Output the [X, Y] coordinate of the center of the cell containing the given text.  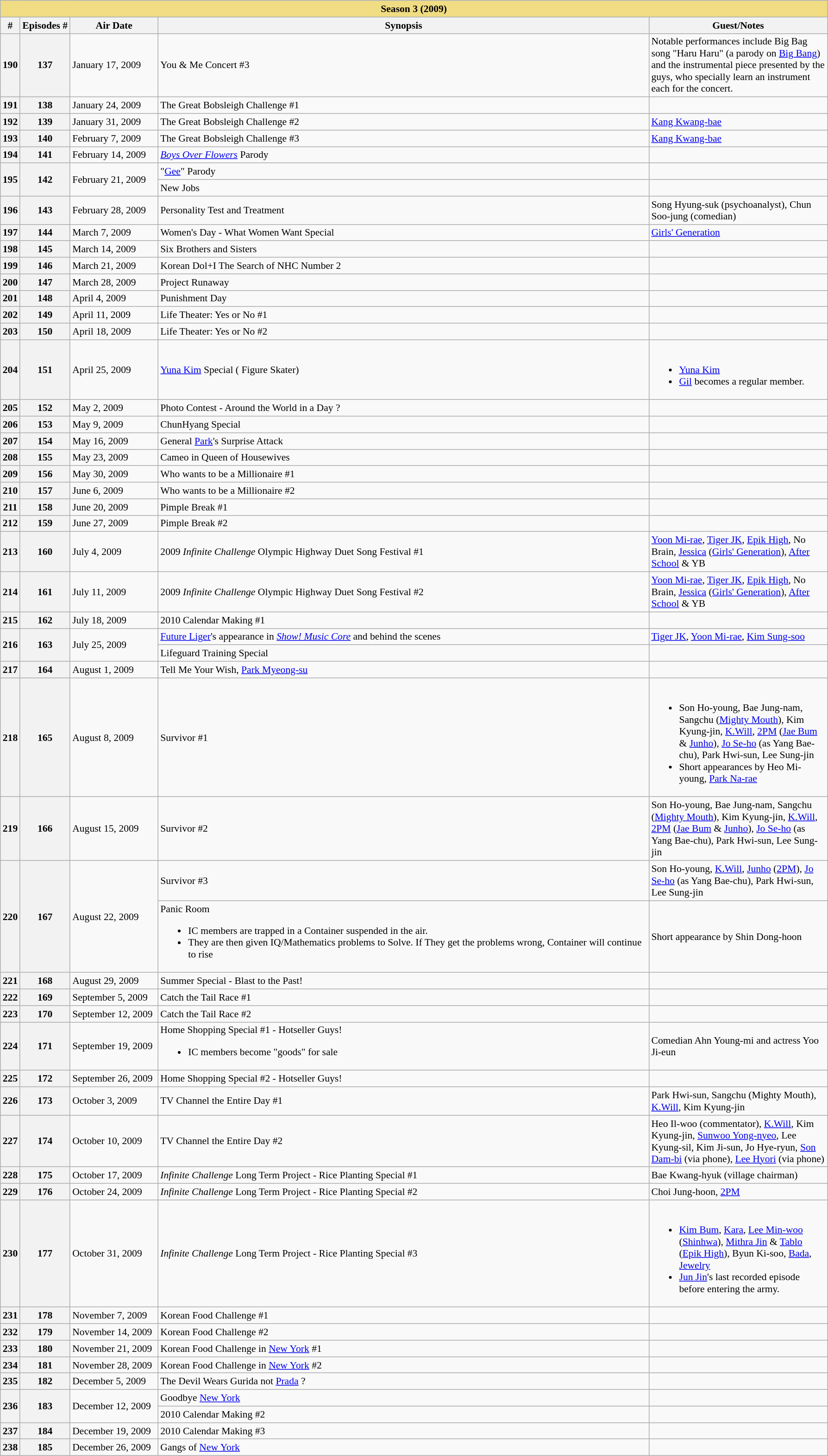
150 [45, 332]
Yuna Kim Special ( Figure Skater) [403, 370]
Gangs of New York [403, 1448]
213 [10, 552]
222 [10, 997]
221 [10, 981]
July 25, 2009 [114, 645]
General Park's Surprise Attack [403, 441]
Synopsis [403, 25]
215 [10, 620]
182 [45, 1381]
174 [45, 1141]
228 [10, 1176]
Tiger JK, Yoon Mi-rae, Kim Sung-soo [738, 637]
August 1, 2009 [114, 670]
New Jobs [403, 188]
211 [10, 507]
193 [10, 138]
171 [45, 1046]
196 [10, 210]
2010 Calendar Making #3 [403, 1431]
July 18, 2009 [114, 620]
199 [10, 266]
173 [45, 1101]
The Great Bobsleigh Challenge #3 [403, 138]
214 [10, 592]
September 19, 2009 [114, 1046]
Life Theater: Yes or No #2 [403, 332]
154 [45, 441]
October 10, 2009 [114, 1141]
219 [10, 829]
Guest/Notes [738, 25]
148 [45, 299]
Comedian Ahn Young-mi and actress Yoo Ji-eun [738, 1046]
Who wants to be a Millionaire #2 [403, 491]
January 24, 2009 [114, 106]
May 30, 2009 [114, 474]
224 [10, 1046]
March 7, 2009 [114, 233]
April 4, 2009 [114, 299]
230 [10, 1254]
2009 Infinite Challenge Olympic Highway Duet Song Festival #1 [403, 552]
152 [45, 408]
137 [45, 65]
September 26, 2009 [114, 1079]
November 7, 2009 [114, 1316]
Song Hyung-suk (psychoanalyst), Chun Soo-jung (comedian) [738, 210]
158 [45, 507]
August 22, 2009 [114, 917]
223 [10, 1014]
July 4, 2009 [114, 552]
144 [45, 233]
197 [10, 233]
167 [45, 917]
Home Shopping Special #2 - Hotseller Guys! [403, 1079]
Project Runaway [403, 282]
184 [45, 1431]
2009 Infinite Challenge Olympic Highway Duet Song Festival #2 [403, 592]
210 [10, 491]
March 28, 2009 [114, 282]
Air Date [114, 25]
December 5, 2009 [114, 1381]
169 [45, 997]
233 [10, 1349]
Son Ho-young, K.Will, Junho (2PM), Jo Se-ho (as Yang Bae-chu), Park Hwi-sun, Lee Sung-jin [738, 881]
216 [10, 645]
208 [10, 458]
206 [10, 425]
203 [10, 332]
160 [45, 552]
Home Shopping Special #1 - Hotseller Guys!IC members become "goods" for sale [403, 1046]
October 24, 2009 [114, 1192]
205 [10, 408]
April 18, 2009 [114, 332]
175 [45, 1176]
202 [10, 315]
164 [45, 670]
The Great Bobsleigh Challenge #2 [403, 122]
161 [45, 592]
238 [10, 1448]
192 [10, 122]
183 [45, 1406]
159 [45, 523]
178 [45, 1316]
237 [10, 1431]
207 [10, 441]
Summer Special - Blast to the Past! [403, 981]
168 [45, 981]
Yuna KimGil becomes a regular member. [738, 370]
October 3, 2009 [114, 1101]
March 14, 2009 [114, 249]
# [10, 25]
October 31, 2009 [114, 1254]
Survivor #1 [403, 738]
You & Me Concert #3 [403, 65]
179 [45, 1332]
141 [45, 155]
170 [45, 1014]
217 [10, 670]
225 [10, 1079]
229 [10, 1192]
Six Brothers and Sisters [403, 249]
October 17, 2009 [114, 1176]
166 [45, 829]
May 2, 2009 [114, 408]
January 31, 2009 [114, 122]
Infinite Challenge Long Term Project - Rice Planting Special #3 [403, 1254]
Infinite Challenge Long Term Project - Rice Planting Special #1 [403, 1176]
Korean Food Challenge in New York #1 [403, 1349]
Korean Food Challenge #2 [403, 1332]
151 [45, 370]
236 [10, 1406]
December 12, 2009 [114, 1406]
231 [10, 1316]
204 [10, 370]
234 [10, 1365]
"Gee" Parody [403, 172]
Korean Food Challenge #1 [403, 1316]
Photo Contest - Around the World in a Day ? [403, 408]
226 [10, 1101]
Who wants to be a Millionaire #1 [403, 474]
165 [45, 738]
146 [45, 266]
TV Channel the Entire Day #2 [403, 1141]
157 [45, 491]
172 [45, 1079]
Cameo in Queen of Housewives [403, 458]
147 [45, 282]
Life Theater: Yes or No #1 [403, 315]
August 8, 2009 [114, 738]
153 [45, 425]
139 [45, 122]
Punishment Day [403, 299]
218 [10, 738]
145 [45, 249]
162 [45, 620]
Future Liger's appearance in Show! Music Core and behind the scenes [403, 637]
Short appearance by Shin Dong-hoon [738, 937]
142 [45, 180]
195 [10, 180]
138 [45, 106]
Goodbye New York [403, 1398]
227 [10, 1141]
May 9, 2009 [114, 425]
Korean Dol+I The Search of NHC Number 2 [403, 266]
September 5, 2009 [114, 997]
149 [45, 315]
August 15, 2009 [114, 829]
The Great Bobsleigh Challenge #1 [403, 106]
Women's Day - What Women Want Special [403, 233]
Choi Jung-hoon, 2PM [738, 1192]
190 [10, 65]
Infinite Challenge Long Term Project - Rice Planting Special #2 [403, 1192]
Bae Kwang-hyuk (village chairman) [738, 1176]
140 [45, 138]
Pimple Break #2 [403, 523]
Pimple Break #1 [403, 507]
209 [10, 474]
Boys Over Flowers Parody [403, 155]
The Devil Wears Gurida not Prada ? [403, 1381]
Survivor #3 [403, 881]
Lifeguard Training Special [403, 653]
January 17, 2009 [114, 65]
Survivor #2 [403, 829]
143 [45, 210]
December 19, 2009 [114, 1431]
177 [45, 1254]
176 [45, 1192]
August 29, 2009 [114, 981]
155 [45, 458]
June 27, 2009 [114, 523]
Personality Test and Treatment [403, 210]
Korean Food Challenge in New York #2 [403, 1365]
2010 Calendar Making #2 [403, 1414]
163 [45, 645]
ChunHyang Special [403, 425]
TV Channel the Entire Day #1 [403, 1101]
156 [45, 474]
February 14, 2009 [114, 155]
September 12, 2009 [114, 1014]
Park Hwi-sun, Sangchu (Mighty Mouth), K.Will, Kim Kyung-jin [738, 1101]
201 [10, 299]
Season 3 (2009) [414, 9]
180 [45, 1349]
November 28, 2009 [114, 1365]
Tell Me Your Wish, Park Myeong-su [403, 670]
185 [45, 1448]
Episodes # [45, 25]
Girls' Generation [738, 233]
June 6, 2009 [114, 491]
May 16, 2009 [114, 441]
March 21, 2009 [114, 266]
194 [10, 155]
November 21, 2009 [114, 1349]
June 20, 2009 [114, 507]
220 [10, 917]
198 [10, 249]
February 7, 2009 [114, 138]
Catch the Tail Race #2 [403, 1014]
November 14, 2009 [114, 1332]
December 26, 2009 [114, 1448]
235 [10, 1381]
2010 Calendar Making #1 [403, 620]
181 [45, 1365]
232 [10, 1332]
Catch the Tail Race #1 [403, 997]
May 23, 2009 [114, 458]
February 21, 2009 [114, 180]
April 11, 2009 [114, 315]
212 [10, 523]
200 [10, 282]
191 [10, 106]
July 11, 2009 [114, 592]
February 28, 2009 [114, 210]
April 25, 2009 [114, 370]
